Determine the [x, y] coordinate at the center of the cell enclosing the given text.  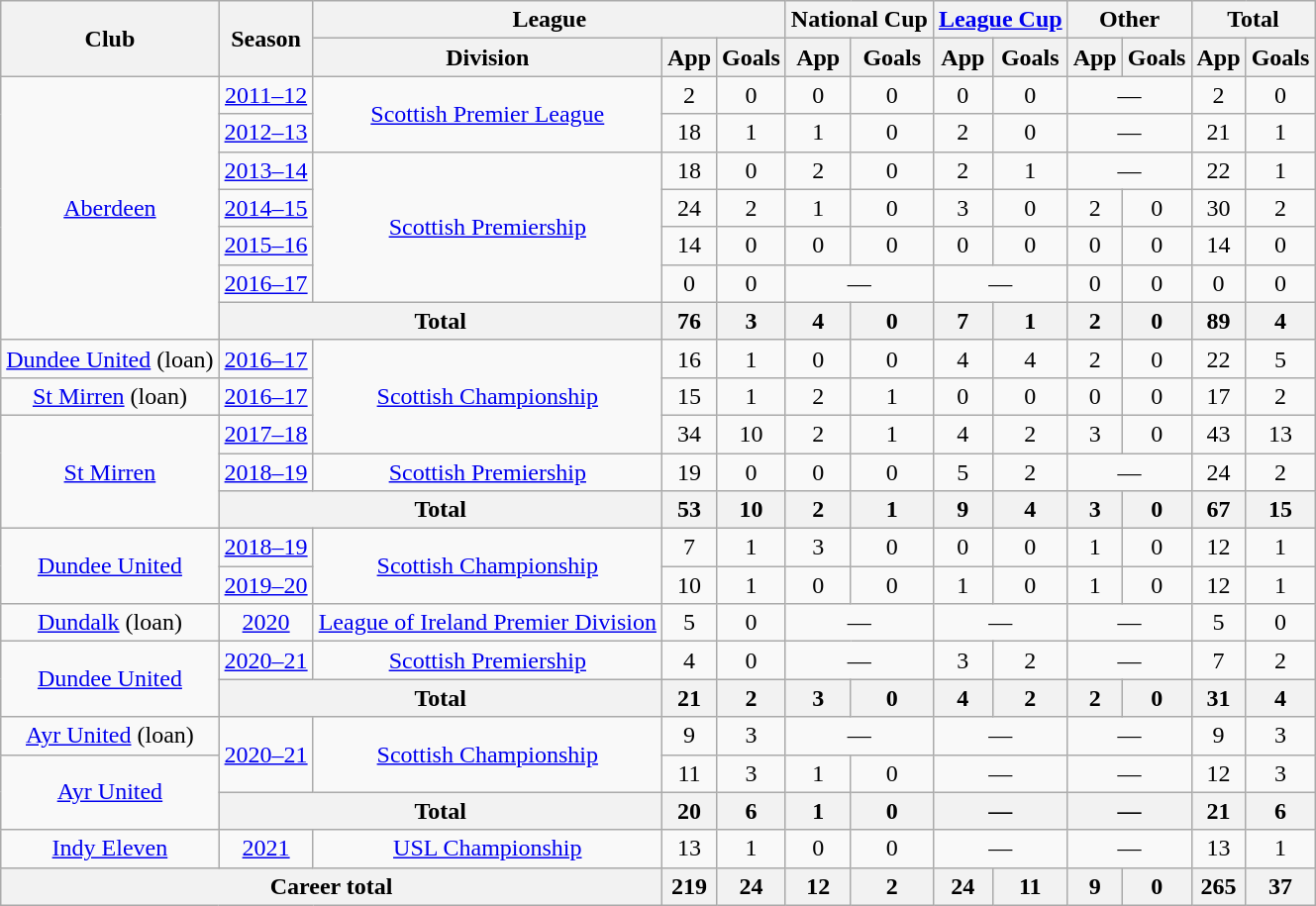
17 [1218, 396]
St Mirren [110, 471]
National Cup [860, 20]
Dundalk (loan) [110, 623]
53 [689, 510]
Ayr United [110, 792]
76 [689, 321]
2020 [265, 623]
League of Ireland Premier Division [487, 623]
19 [689, 472]
265 [1218, 886]
67 [1218, 510]
2021 [265, 849]
Season [265, 39]
Indy Eleven [110, 849]
2013–14 [265, 170]
2012–13 [265, 133]
2015–16 [265, 246]
Career total [332, 886]
20 [689, 811]
16 [689, 358]
43 [1218, 434]
League Cup [1000, 20]
USL Championship [487, 849]
Ayr United (loan) [110, 736]
2019–20 [265, 585]
30 [1218, 208]
Aberdeen [110, 208]
2017–18 [265, 434]
League [549, 20]
219 [689, 886]
St Mirren (loan) [110, 396]
2014–15 [265, 208]
34 [689, 434]
Dundee United (loan) [110, 358]
89 [1218, 321]
Club [110, 39]
2011–12 [265, 95]
37 [1280, 886]
Division [487, 57]
Scottish Premier League [487, 114]
31 [1218, 698]
Other [1129, 20]
